Determine the [X, Y] coordinate at the center of the cell enclosing the given text.  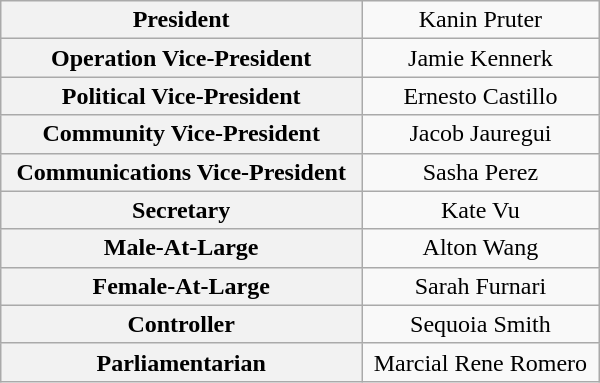
Marcial Rene Romero [481, 362]
Kate Vu [481, 210]
Male-At-Large [182, 248]
Jamie Kennerk [481, 58]
Sasha Perez [481, 172]
Operation Vice-President [182, 58]
Political Vice-President [182, 96]
Sequoia Smith [481, 324]
Community Vice-President [182, 134]
President [182, 20]
Secretary [182, 210]
Jacob Jauregui [481, 134]
Alton Wang [481, 248]
Kanin Pruter [481, 20]
Ernesto Castillo [481, 96]
Sarah Furnari [481, 286]
Parliamentarian [182, 362]
Female-At-Large [182, 286]
Controller [182, 324]
Communications Vice-President [182, 172]
